Determine the [x, y] coordinate at the center of the cell enclosing the given text.  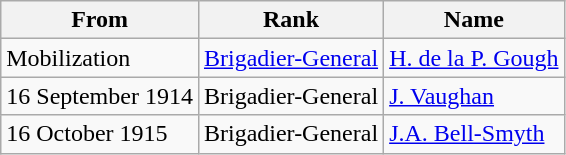
Mobilization [100, 58]
16 October 1915 [100, 134]
Name [474, 20]
Rank [290, 20]
16 September 1914 [100, 96]
H. de la P. Gough [474, 58]
J.A. Bell-Smyth [474, 134]
J. Vaughan [474, 96]
From [100, 20]
